Output the [x, y] coordinate of the center of the cell containing the given text.  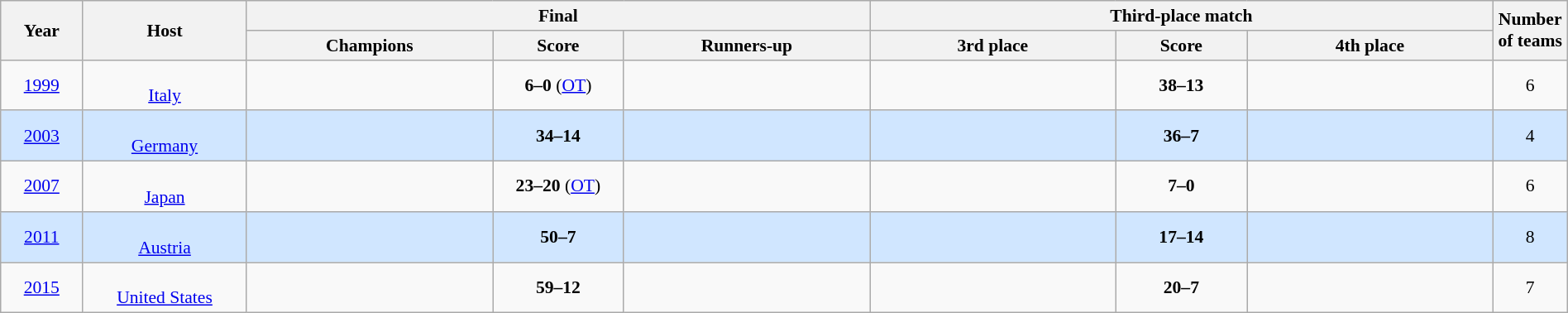
Third-place match [1181, 16]
3rd place [992, 46]
2003 [41, 136]
Champions [369, 46]
38–13 [1181, 84]
36–7 [1181, 136]
20–7 [1181, 288]
7–0 [1181, 187]
Number of teams [1530, 30]
1999 [41, 84]
8 [1530, 237]
23–20 (OT) [559, 187]
Host [165, 30]
6–0 (OT) [559, 84]
Final [557, 16]
7 [1530, 288]
17–14 [1181, 237]
Germany [165, 136]
Austria [165, 237]
50–7 [559, 237]
34–14 [559, 136]
Japan [165, 187]
4 [1530, 136]
2011 [41, 237]
59–12 [559, 288]
Year [41, 30]
United States [165, 288]
2015 [41, 288]
2007 [41, 187]
Italy [165, 84]
4th place [1370, 46]
Runners-up [746, 46]
